Return [X, Y] of the center of cell containing provided text 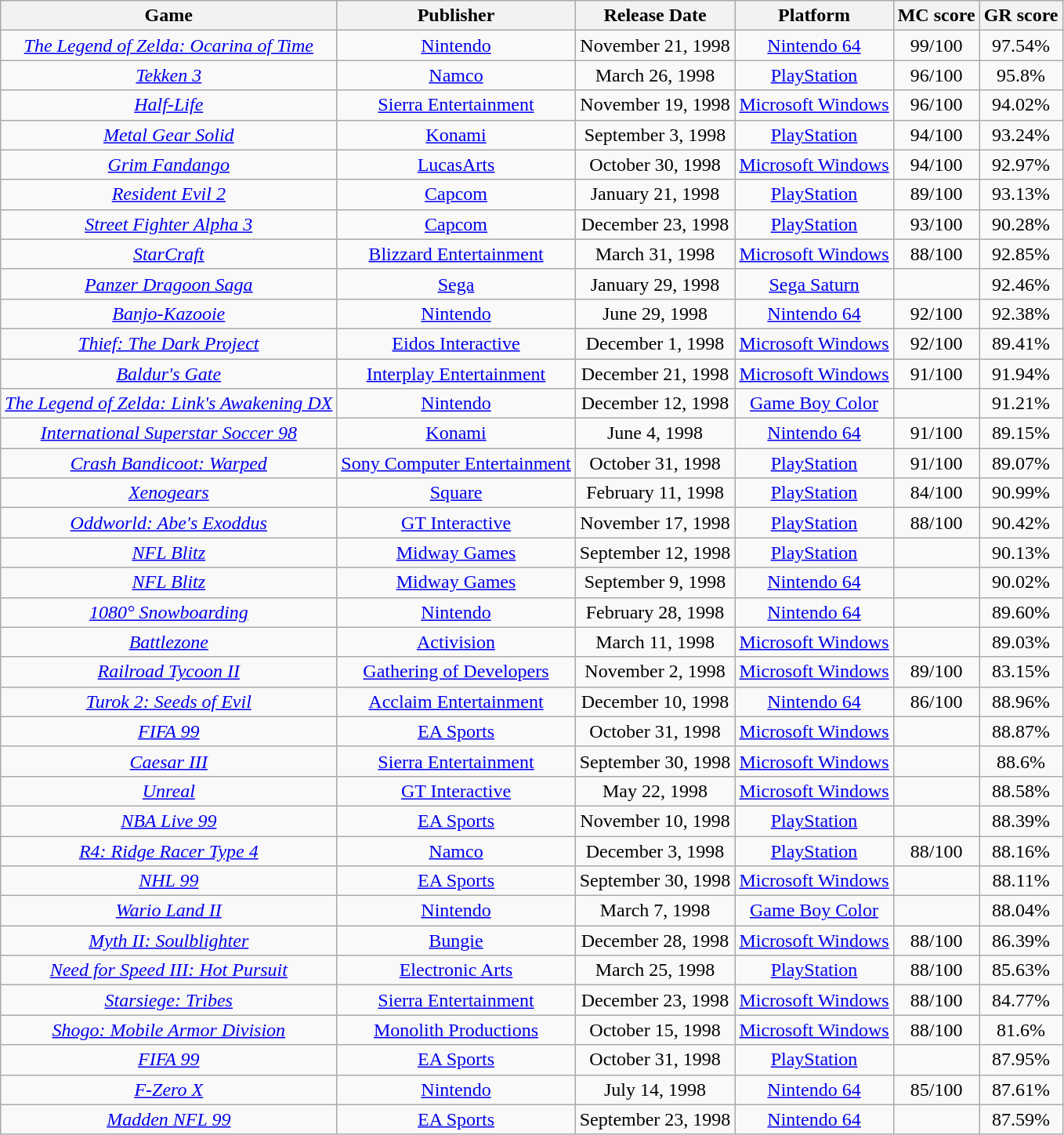
90.13% [1021, 553]
Myth II: Soulblighter [169, 941]
October 30, 1998 [655, 165]
Platform [814, 16]
90.02% [1021, 582]
93.13% [1021, 194]
89.07% [1021, 463]
Railroad Tycoon II [169, 672]
89.15% [1021, 433]
92.38% [1021, 314]
Turok 2: Seeds of Evil [169, 702]
November 21, 1998 [655, 45]
November 2, 1998 [655, 672]
Banjo-Kazooie [169, 314]
89.03% [1021, 642]
June 29, 1998 [655, 314]
October 15, 1998 [655, 1030]
87.61% [1021, 1090]
F-Zero X [169, 1090]
Acclaim Entertainment [456, 702]
September 23, 1998 [655, 1119]
92.85% [1021, 254]
81.6% [1021, 1030]
88.04% [1021, 911]
92.46% [1021, 284]
87.59% [1021, 1119]
December 10, 1998 [655, 702]
88.6% [1021, 761]
Xenogears [169, 493]
MC score [936, 16]
March 26, 1998 [655, 75]
December 1, 1998 [655, 343]
January 29, 1998 [655, 284]
93/100 [936, 224]
89.41% [1021, 343]
83.15% [1021, 672]
March 25, 1998 [655, 970]
July 14, 1998 [655, 1090]
Electronic Arts [456, 970]
Unreal [169, 791]
Street Fighter Alpha 3 [169, 224]
90.42% [1021, 523]
Madden NFL 99 [169, 1119]
September 9, 1998 [655, 582]
Thief: The Dark Project [169, 343]
Game [169, 16]
Interplay Entertainment [456, 374]
Wario Land II [169, 911]
February 28, 1998 [655, 612]
93.24% [1021, 135]
88.11% [1021, 881]
89.60% [1021, 612]
85.63% [1021, 970]
June 4, 1998 [655, 433]
Tekken 3 [169, 75]
91.21% [1021, 404]
November 17, 1998 [655, 523]
StarCraft [169, 254]
Sega [456, 284]
87.95% [1021, 1060]
90.99% [1021, 493]
Activision [456, 642]
84.77% [1021, 1000]
September 12, 1998 [655, 553]
Starsiege: Tribes [169, 1000]
December 21, 1998 [655, 374]
Resident Evil 2 [169, 194]
97.54% [1021, 45]
Blizzard Entertainment [456, 254]
Release Date [655, 16]
Monolith Productions [456, 1030]
NBA Live 99 [169, 821]
91.94% [1021, 374]
December 3, 1998 [655, 850]
November 19, 1998 [655, 105]
March 7, 1998 [655, 911]
The Legend of Zelda: Ocarina of Time [169, 45]
86.39% [1021, 941]
LucasArts [456, 165]
85/100 [936, 1090]
May 22, 1998 [655, 791]
88.58% [1021, 791]
Metal Gear Solid [169, 135]
86/100 [936, 702]
March 11, 1998 [655, 642]
Need for Speed III: Hot Pursuit [169, 970]
February 11, 1998 [655, 493]
88.39% [1021, 821]
92.97% [1021, 165]
GR score [1021, 16]
84/100 [936, 493]
Eidos Interactive [456, 343]
NHL 99 [169, 881]
Baldur's Gate [169, 374]
90.28% [1021, 224]
Panzer Dragoon Saga [169, 284]
Battlezone [169, 642]
January 21, 1998 [655, 194]
Publisher [456, 16]
Square [456, 493]
R4: Ridge Racer Type 4 [169, 850]
November 10, 1998 [655, 821]
December 28, 1998 [655, 941]
December 12, 1998 [655, 404]
Grim Fandango [169, 165]
88.16% [1021, 850]
99/100 [936, 45]
88.96% [1021, 702]
95.8% [1021, 75]
The Legend of Zelda: Link's Awakening DX [169, 404]
Half-Life [169, 105]
88.87% [1021, 731]
94.02% [1021, 105]
Gathering of Developers [456, 672]
International Superstar Soccer 98 [169, 433]
Sega Saturn [814, 284]
Shogo: Mobile Armor Division [169, 1030]
1080° Snowboarding [169, 612]
March 31, 1998 [655, 254]
Crash Bandicoot: Warped [169, 463]
Sony Computer Entertainment [456, 463]
Caesar III [169, 761]
Oddworld: Abe's Exoddus [169, 523]
September 3, 1998 [655, 135]
Bungie [456, 941]
